Extract the (x, y) coordinate from the center of the cell holding the provided text.  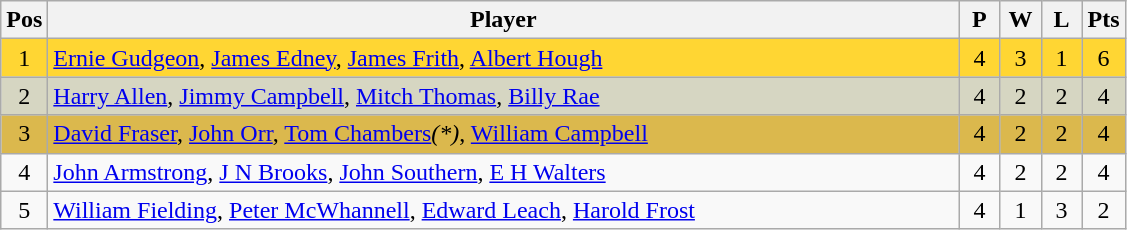
6 (1104, 58)
P (980, 20)
L (1062, 20)
Ernie Gudgeon, James Edney, James Frith, Albert Hough (504, 58)
Harry Allen, Jimmy Campbell, Mitch Thomas, Billy Rae (504, 96)
W (1020, 20)
Player (504, 20)
John Armstrong, J N Brooks, John Southern, E H Walters (504, 172)
David Fraser, John Orr, Tom Chambers(*), William Campbell (504, 134)
Pos (24, 20)
William Fielding, Peter McWhannell, Edward Leach, Harold Frost (504, 210)
5 (24, 210)
Pts (1104, 20)
